Identify which cell holds the provided text, then report its [X, Y] central coordinate. 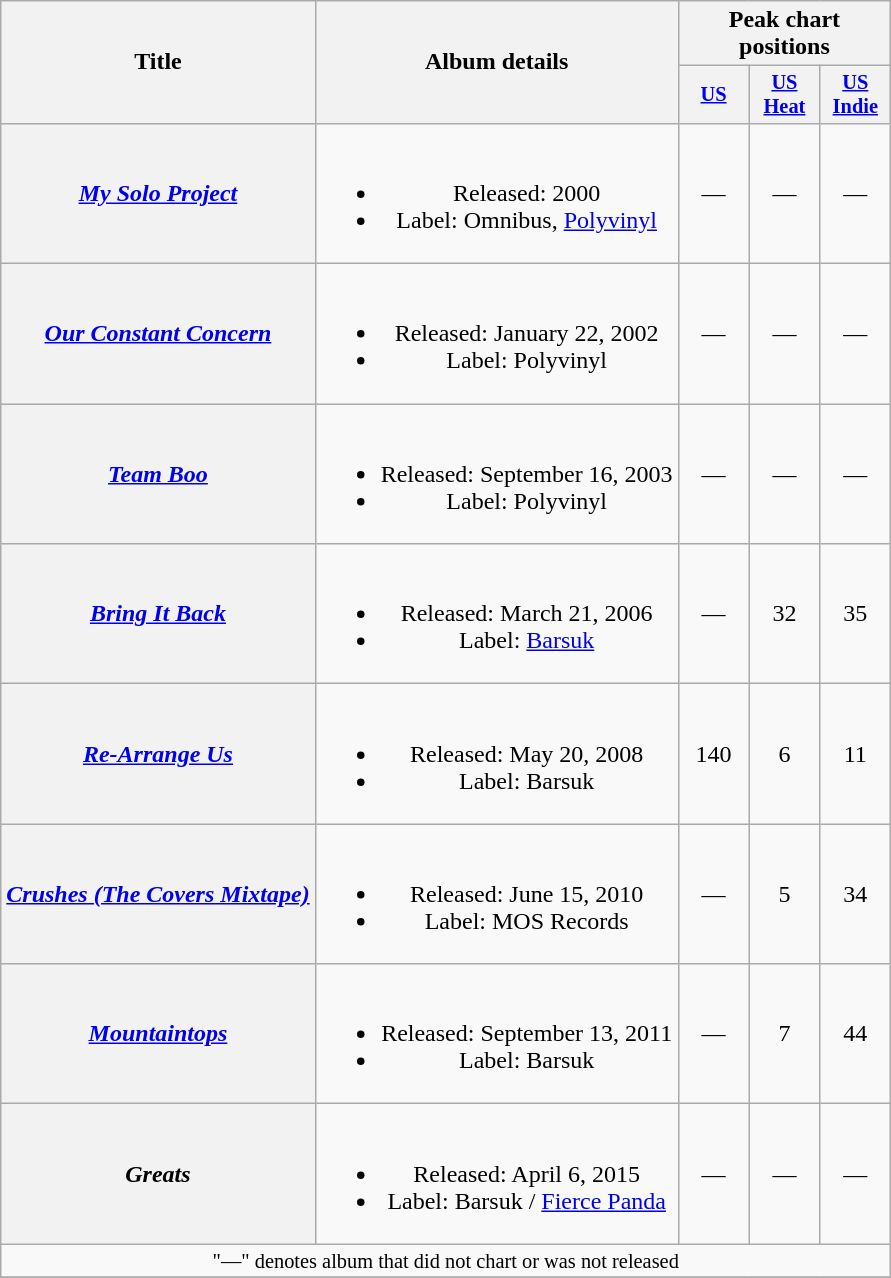
44 [856, 1034]
34 [856, 894]
US Heat [784, 95]
7 [784, 1034]
35 [856, 614]
Our Constant Concern [158, 334]
US Indie [856, 95]
Title [158, 62]
Album details [496, 62]
Released: September 16, 2003Label: Polyvinyl [496, 474]
Released: April 6, 2015Label: Barsuk / Fierce Panda [496, 1174]
"—" denotes album that did not chart or was not released [446, 1261]
Released: May 20, 2008Label: Barsuk [496, 754]
Greats [158, 1174]
My Solo Project [158, 193]
Released: September 13, 2011Label: Barsuk [496, 1034]
Released: 2000Label: Omnibus, Polyvinyl [496, 193]
11 [856, 754]
US [714, 95]
Released: June 15, 2010Label: MOS Records [496, 894]
Released: January 22, 2002Label: Polyvinyl [496, 334]
Released: March 21, 2006Label: Barsuk [496, 614]
Re-Arrange Us [158, 754]
Bring It Back [158, 614]
Crushes (The Covers Mixtape) [158, 894]
Team Boo [158, 474]
Peak chart positions [784, 34]
140 [714, 754]
32 [784, 614]
6 [784, 754]
5 [784, 894]
Mountaintops [158, 1034]
